Capture the cell that displays the provided text and extract its [x, y] central coordinate. 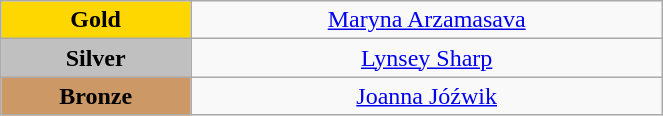
Silver [96, 58]
Maryna Arzamasava [426, 20]
Gold [96, 20]
Lynsey Sharp [426, 58]
Joanna Jóźwik [426, 96]
Bronze [96, 96]
